Return the (x, y) coordinate for the center point of the cell that contains the specified text.  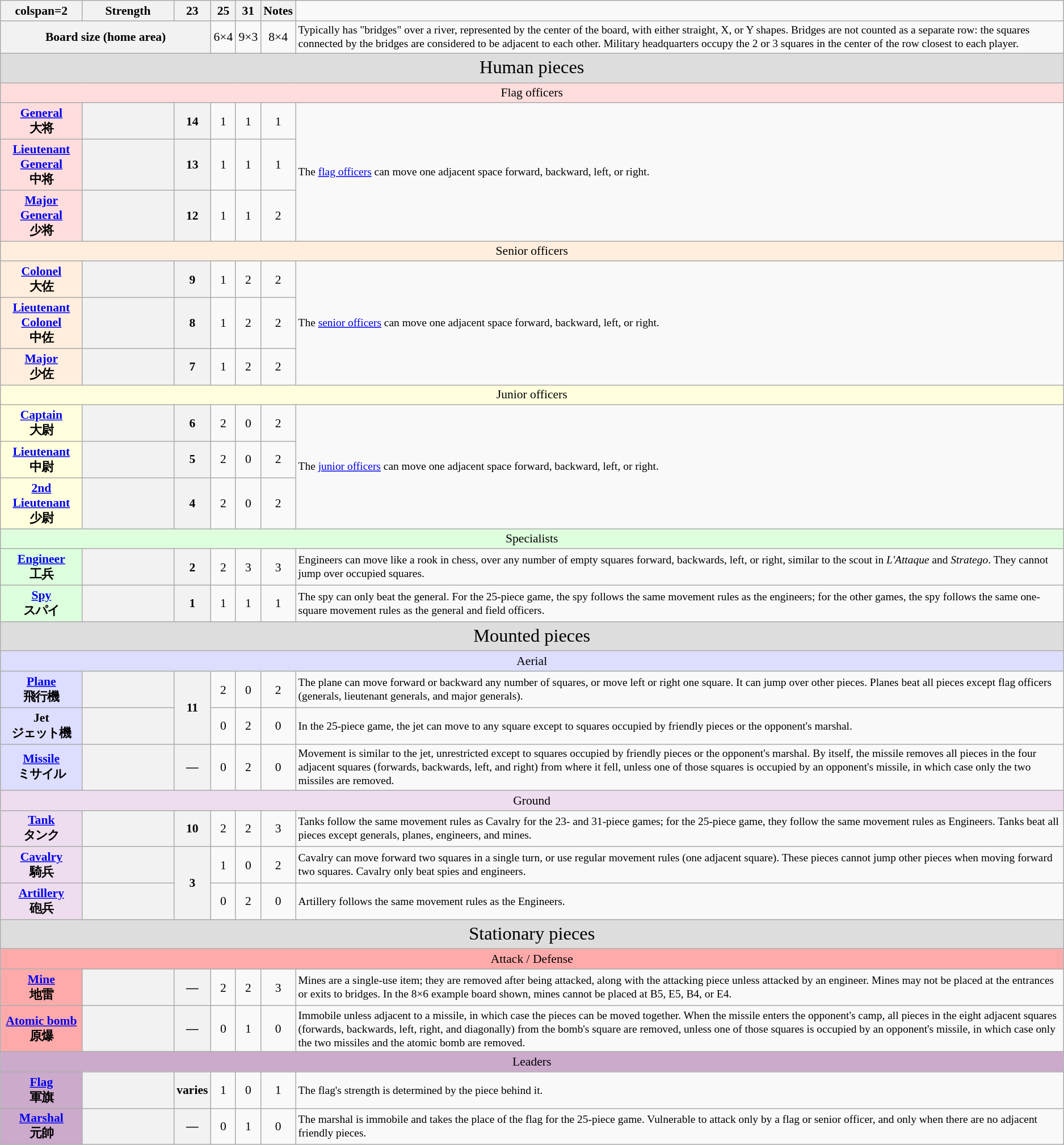
Artillery砲兵 (41, 902)
Colonel大佐 (41, 280)
11 (192, 708)
12 (192, 216)
Aerial (532, 662)
General大将 (41, 121)
In the 25-piece game, the jet can move to any square except to squares occupied by friendly pieces or the opponent's marshal. (680, 726)
8 (192, 323)
Jetジェット機 (41, 726)
The junior officers can move one adjacent space forward, backward, left, or right. (680, 467)
14 (192, 121)
Tankタンク (41, 828)
Stationary pieces (532, 934)
Missileミサイル (41, 767)
Mounted pieces (532, 637)
6 (192, 423)
Senior officers (532, 251)
6×4 (223, 37)
Ground (532, 801)
The flag's strength is determined by the piece behind it. (680, 1090)
varies (192, 1090)
Major General少将 (41, 216)
Board size (home area) (106, 37)
The senior officers can move one adjacent space forward, backward, left, or right. (680, 323)
9 (192, 280)
8×4 (278, 37)
5 (192, 460)
Captain大尉 (41, 423)
Junior officers (532, 395)
Lieutenant General中将 (41, 165)
Flag軍旗 (41, 1090)
Engineer工兵 (41, 567)
Atomic bomb原爆 (41, 1029)
The flag officers can move one adjacent space forward, backward, left, or right. (680, 172)
25 (223, 11)
10 (192, 828)
Notes (278, 11)
Strength (128, 11)
4 (192, 503)
31 (248, 11)
Lieutenant Colonel中佐 (41, 323)
Cavalry騎兵 (41, 865)
Mine地雷 (41, 987)
Attack / Defense (532, 959)
colspan=2 (41, 11)
Leaders (532, 1062)
Artillery follows the same movement rules as the Engineers. (680, 902)
Spyスパイ (41, 604)
Specialists (532, 539)
Marshal元帥 (41, 1127)
Human pieces (532, 68)
23 (192, 11)
Lieutenant中尉 (41, 460)
Plane飛行機 (41, 689)
2nd Lieutenant少尉 (41, 503)
Major少佐 (41, 367)
7 (192, 367)
Flag officers (532, 93)
13 (192, 165)
9×3 (248, 37)
